Extract the (X, Y) coordinate from the center of the cell holding the provided text.  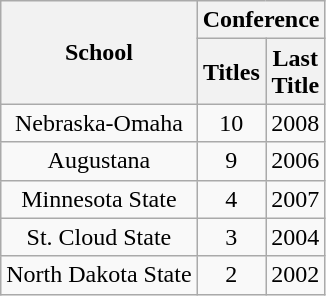
10 (231, 123)
Nebraska-Omaha (99, 123)
2004 (296, 237)
2008 (296, 123)
North Dakota State (99, 275)
Titles (231, 72)
2 (231, 275)
St. Cloud State (99, 237)
9 (231, 161)
2002 (296, 275)
Augustana (99, 161)
Minnesota State (99, 199)
School (99, 52)
2006 (296, 161)
2007 (296, 199)
LastTitle (296, 72)
4 (231, 199)
Conference (261, 20)
3 (231, 237)
